For the text-containing cell, return its midpoint in [x, y] coordinate format. 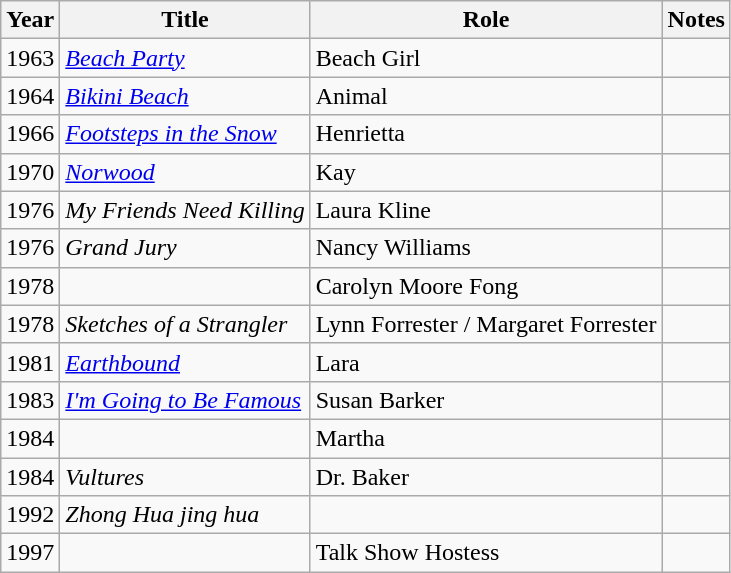
Lara [486, 362]
Beach Girl [486, 58]
1983 [30, 400]
Carolyn Moore Fong [486, 286]
1966 [30, 134]
Earthbound [185, 362]
My Friends Need Killing [185, 210]
1970 [30, 172]
Footsteps in the Snow [185, 134]
1981 [30, 362]
Laura Kline [486, 210]
1963 [30, 58]
Animal [486, 96]
Grand Jury [185, 248]
1997 [30, 553]
Beach Party [185, 58]
Notes [696, 20]
Henrietta [486, 134]
Year [30, 20]
Dr. Baker [486, 477]
Norwood [185, 172]
1964 [30, 96]
Role [486, 20]
Vultures [185, 477]
Martha [486, 438]
Bikini Beach [185, 96]
Kay [486, 172]
I'm Going to Be Famous [185, 400]
1992 [30, 515]
Talk Show Hostess [486, 553]
Susan Barker [486, 400]
Zhong Hua jing hua [185, 515]
Sketches of a Strangler [185, 324]
Lynn Forrester / Margaret Forrester [486, 324]
Nancy Williams [486, 248]
Title [185, 20]
